Scan for the cell matching the given text and deliver its [x, y] coordinate at center. 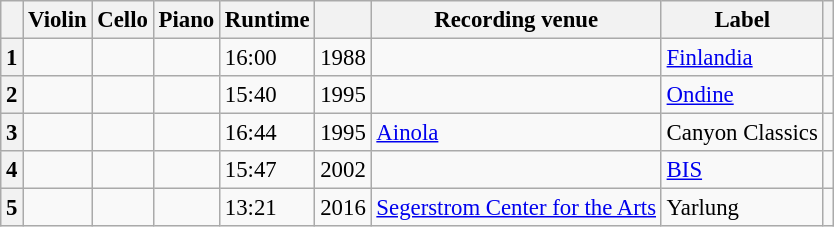
15:47 [268, 170]
Yarlung [742, 208]
1988 [343, 58]
Segerstrom Center for the Arts [516, 208]
Canyon Classics [742, 133]
15:40 [268, 95]
16:44 [268, 133]
5 [12, 208]
Runtime [268, 20]
Label [742, 20]
Recording venue [516, 20]
2 [12, 95]
13:21 [268, 208]
Piano [186, 20]
Violin [58, 20]
1 [12, 58]
16:00 [268, 58]
4 [12, 170]
Ainola [516, 133]
Ondine [742, 95]
Finlandia [742, 58]
Cello [122, 20]
2002 [343, 170]
BIS [742, 170]
2016 [343, 208]
3 [12, 133]
